Provide the (X, Y) coordinate of the cell's center where the given text is located.  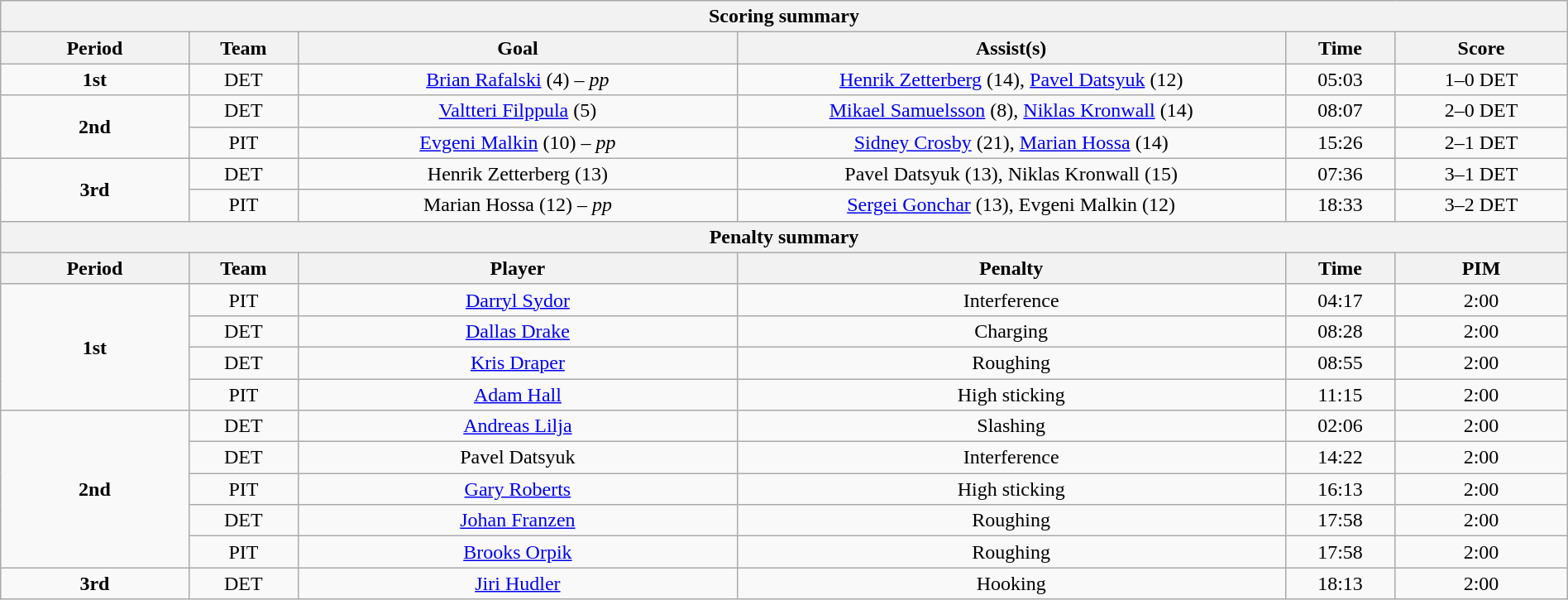
Henrik Zetterberg (13) (518, 174)
Evgeni Malkin (10) – pp (518, 142)
Score (1481, 48)
18:33 (1340, 205)
Hooking (1011, 583)
Brooks Orpik (518, 552)
08:55 (1340, 362)
Kris Draper (518, 362)
04:17 (1340, 300)
15:26 (1340, 142)
07:36 (1340, 174)
2–0 DET (1481, 111)
Darryl Sydor (518, 300)
08:28 (1340, 331)
Sidney Crosby (21), Marian Hossa (14) (1011, 142)
Mikael Samuelsson (8), Niklas Kronwall (14) (1011, 111)
Brian Rafalski (4) – pp (518, 79)
2–1 DET (1481, 142)
Adam Hall (518, 395)
Marian Hossa (12) – pp (518, 205)
Player (518, 268)
14:22 (1340, 458)
Goal (518, 48)
PIM (1481, 268)
16:13 (1340, 489)
Valtteri Filppula (5) (518, 111)
Andreas Lilja (518, 426)
Assist(s) (1011, 48)
Pavel Datsyuk (518, 458)
Penalty (1011, 268)
3–1 DET (1481, 174)
02:06 (1340, 426)
Henrik Zetterberg (14), Pavel Datsyuk (12) (1011, 79)
Slashing (1011, 426)
08:07 (1340, 111)
Johan Franzen (518, 521)
3–2 DET (1481, 205)
Sergei Gonchar (13), Evgeni Malkin (12) (1011, 205)
Penalty summary (784, 237)
Pavel Datsyuk (13), Niklas Kronwall (15) (1011, 174)
Gary Roberts (518, 489)
18:13 (1340, 583)
05:03 (1340, 79)
Charging (1011, 331)
11:15 (1340, 395)
Scoring summary (784, 17)
Jiri Hudler (518, 583)
1–0 DET (1481, 79)
Dallas Drake (518, 331)
